Identify which cell holds the provided text, then report its [x, y] central coordinate. 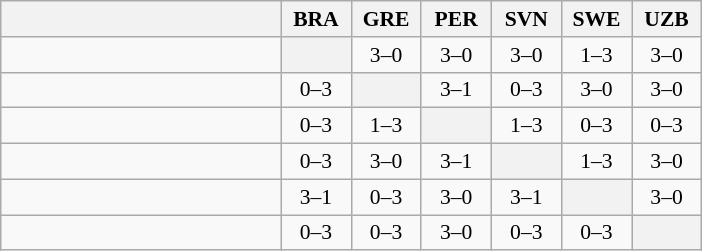
BRA [316, 19]
GRE [386, 19]
PER [456, 19]
SVN [526, 19]
UZB [667, 19]
SWE [596, 19]
